Find where the given text appears and provide that cell's center as (x, y) coordinate. 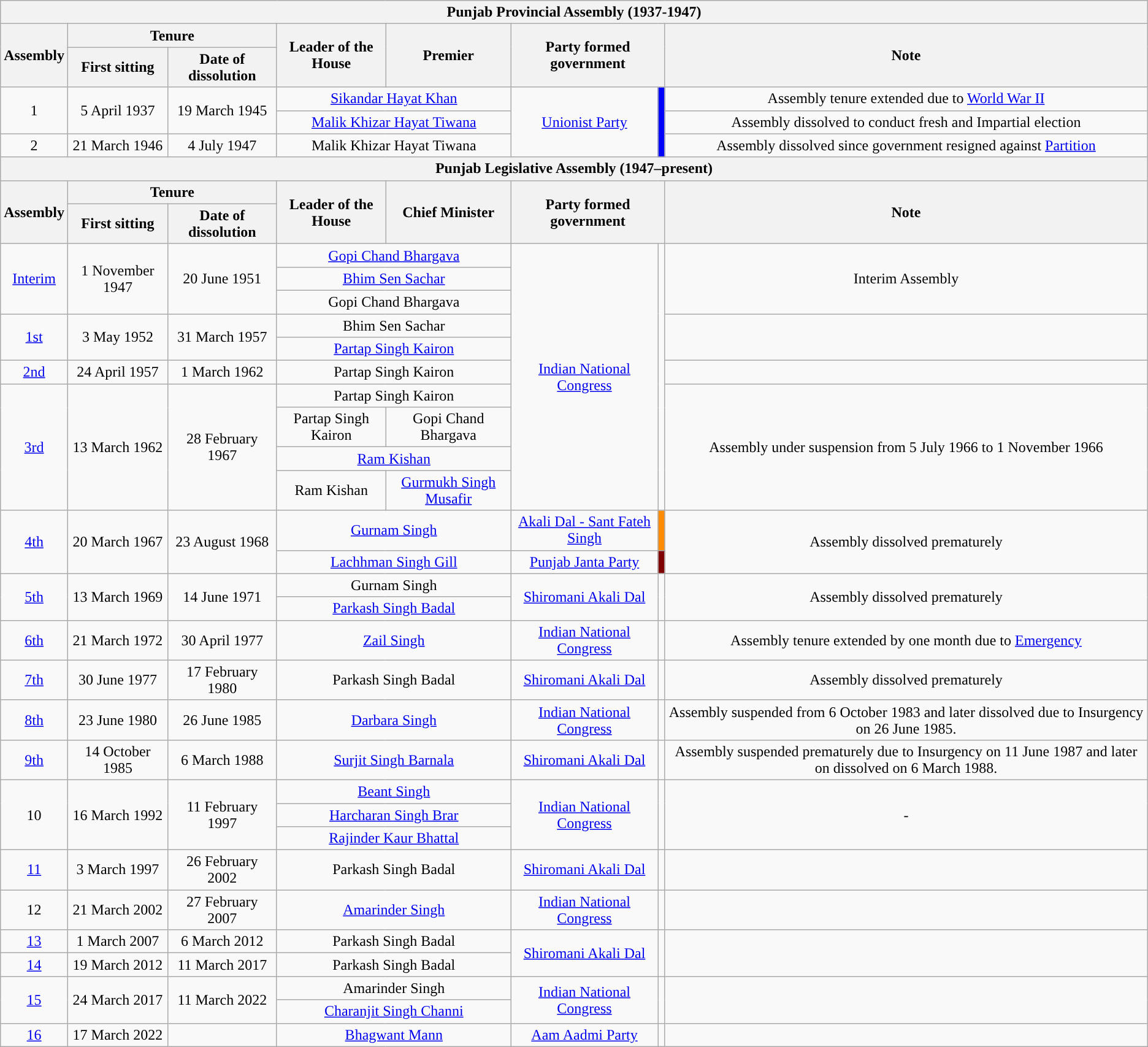
Assembly under suspension from 5 July 1966 to 1 November 1966 (906, 447)
1 March 2007 (118, 942)
23 June 1980 (118, 720)
24 April 1957 (118, 372)
17 March 2022 (118, 1035)
3 May 1952 (118, 337)
10 (34, 815)
8th (34, 720)
6th (34, 640)
19 March 1945 (222, 110)
Interim (34, 278)
Punjab Janta Party (584, 562)
5 April 1937 (118, 110)
21 March 2002 (118, 910)
4 July 1947 (222, 145)
Punjab Provincial Assembly (1937-1947) (574, 12)
17 February 1980 (222, 680)
14 (34, 965)
Rajinder Kaur Bhattal (394, 838)
1 March 1962 (222, 372)
Akali Dal - Sant Fateh Singh (584, 530)
27 February 2007 (222, 910)
Assembly suspended from 6 October 1983 and later dissolved due to Insurgency on 26 June 1985. (906, 720)
Harcharan Singh Brar (394, 815)
28 February 1967 (222, 447)
Darbara Singh (394, 720)
11 (34, 870)
26 June 1985 (222, 720)
Assembly tenure extended due to World War II (906, 99)
- (906, 815)
Charanjit Singh Channi (394, 1011)
9th (34, 759)
23 August 1968 (222, 542)
11 March 2022 (222, 1000)
11 February 1997 (222, 815)
Premier (448, 55)
2 (34, 145)
12 (34, 910)
7th (34, 680)
19 March 2012 (118, 965)
6 March 2012 (222, 942)
16 March 1992 (118, 815)
Chief Minister (448, 212)
Surjit Singh Barnala (394, 759)
21 March 1972 (118, 640)
16 (34, 1035)
Assembly suspended prematurely due to Insurgency on 11 June 1987 and later on dissolved on 6 March 1988. (906, 759)
6 March 1988 (222, 759)
30 June 1977 (118, 680)
Gurmukh Singh Musafir (448, 491)
3rd (34, 447)
2nd (34, 372)
4th (34, 542)
Aam Aadmi Party (584, 1035)
1 (34, 110)
1 November 1947 (118, 278)
1st (34, 337)
Zail Singh (394, 640)
Interim Assembly (906, 278)
Assembly dissolved to conduct fresh and Impartial election (906, 122)
30 April 1977 (222, 640)
5th (34, 597)
Unionist Party (584, 122)
13 March 1969 (118, 597)
11 March 2017 (222, 965)
15 (34, 1000)
3 March 1997 (118, 870)
Beant Singh (394, 791)
21 March 1946 (118, 145)
Sikandar Hayat Khan (394, 99)
26 February 2002 (222, 870)
20 March 1967 (118, 542)
14 June 1971 (222, 597)
24 March 2017 (118, 1000)
13 March 1962 (118, 447)
Lachhman Singh Gill (394, 562)
Bhagwant Mann (394, 1035)
31 March 1957 (222, 337)
Punjab Legislative Assembly (1947–present) (574, 169)
14 October 1985 (118, 759)
Assembly tenure extended by one month due to Emergency (906, 640)
20 June 1951 (222, 278)
13 (34, 942)
Assembly dissolved since government resigned against Partition (906, 145)
